Scan for the cell matching the given text and deliver its (x, y) coordinate at center. 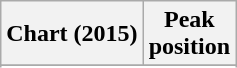
Chart (2015) (72, 34)
Peakposition (189, 34)
